Extract the (X, Y) coordinate from the center of the cell holding the provided text.  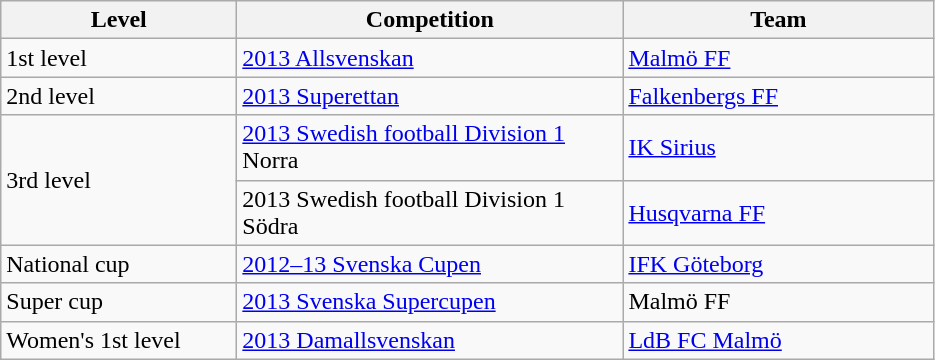
Team (778, 20)
Super cup (119, 302)
National cup (119, 264)
IK Sirius (778, 148)
LdB FC Malmö (778, 340)
2013 Swedish football Division 1 Norra (430, 148)
2nd level (119, 96)
2013 Svenska Supercupen (430, 302)
2013 Damallsvenskan (430, 340)
Falkenbergs FF (778, 96)
2013 Swedish football Division 1 Södra (430, 212)
2013 Superettan (430, 96)
Women's 1st level (119, 340)
IFK Göteborg (778, 264)
2012–13 Svenska Cupen (430, 264)
3rd level (119, 180)
2013 Allsvenskan (430, 58)
1st level (119, 58)
Competition (430, 20)
Level (119, 20)
Husqvarna FF (778, 212)
